Locate the cell with the specified text and output its [x, y] center coordinate. 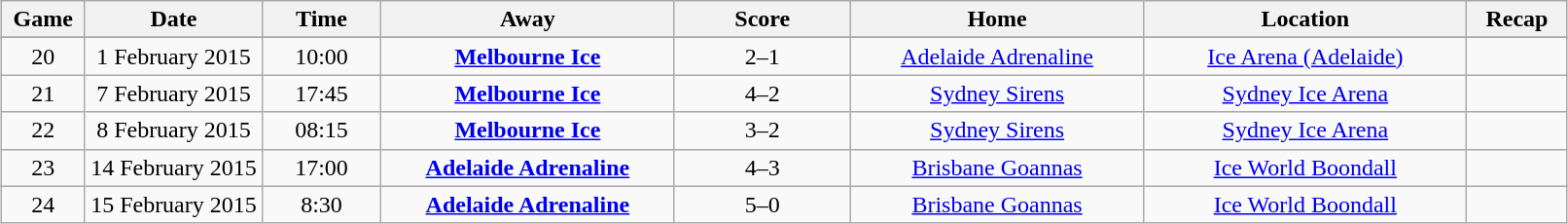
14 February 2015 [173, 168]
17:00 [322, 168]
1 February 2015 [173, 56]
3–2 [763, 131]
Time [322, 19]
22 [43, 131]
Date [173, 19]
4–2 [763, 93]
20 [43, 56]
21 [43, 93]
08:15 [322, 131]
Away [528, 19]
23 [43, 168]
Recap [1517, 19]
5–0 [763, 205]
15 February 2015 [173, 205]
10:00 [322, 56]
4–3 [763, 168]
Ice Arena (Adelaide) [1305, 56]
Home [997, 19]
Location [1305, 19]
17:45 [322, 93]
8 February 2015 [173, 131]
2–1 [763, 56]
8:30 [322, 205]
7 February 2015 [173, 93]
Score [763, 19]
Game [43, 19]
24 [43, 205]
